Determine the (x, y) coordinate at the center of the cell enclosing the given text.  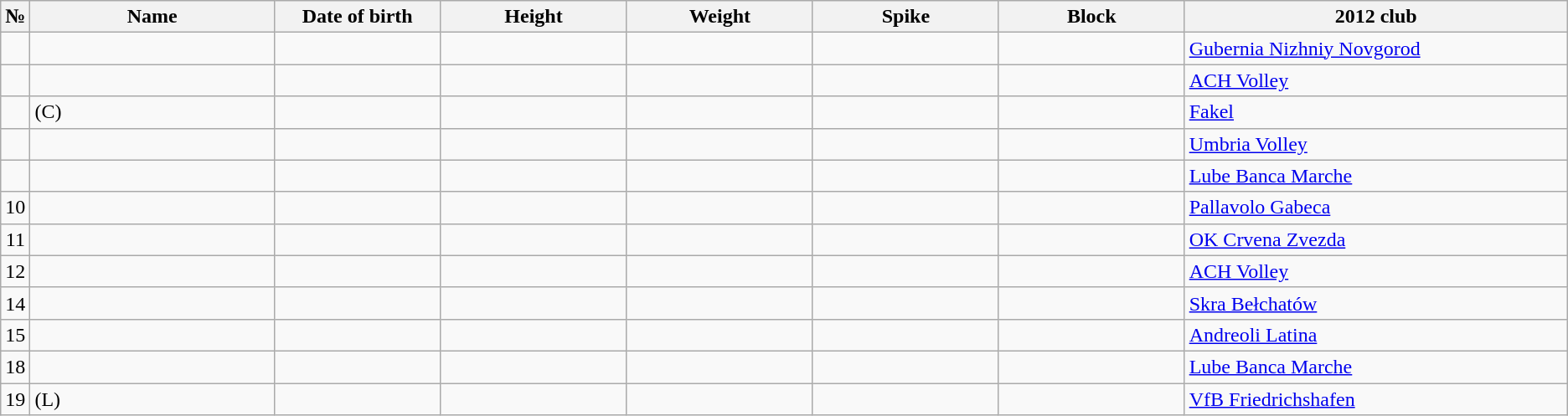
10 (15, 208)
Date of birth (357, 17)
12 (15, 271)
18 (15, 367)
Weight (720, 17)
Pallavolo Gabeca (1375, 208)
OK Crvena Zvezda (1375, 239)
№ (15, 17)
Skra Bełchatów (1375, 303)
11 (15, 239)
14 (15, 303)
Block (1091, 17)
(L) (152, 399)
Spike (905, 17)
Fakel (1375, 112)
2012 club (1375, 17)
(C) (152, 112)
Name (152, 17)
Andreoli Latina (1375, 335)
VfB Friedrichshafen (1375, 399)
Gubernia Nizhniy Novgorod (1375, 49)
19 (15, 399)
Umbria Volley (1375, 144)
15 (15, 335)
Height (534, 17)
